Output the (X, Y) coordinate of the center of the cell containing the given text.  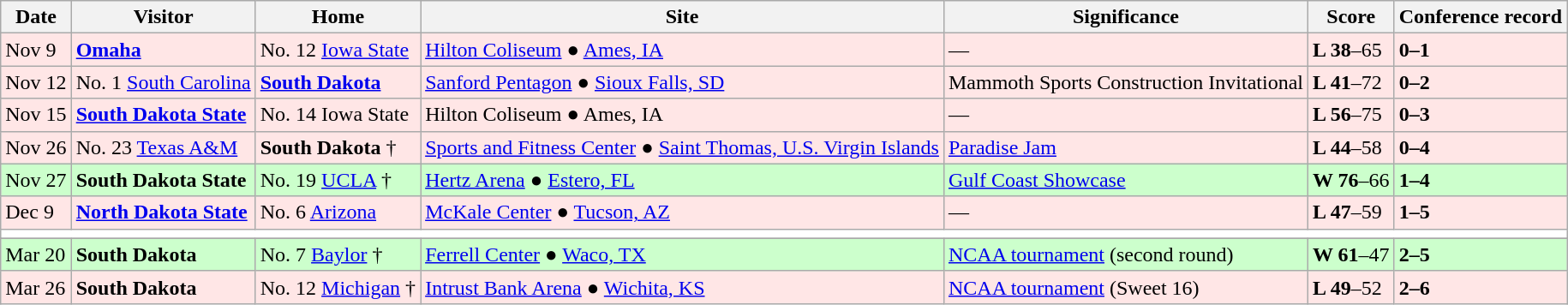
South Dakota † (338, 147)
No. 12 Iowa State (338, 50)
0–2 (1481, 82)
Nov 27 (36, 180)
No. 6 Arizona (338, 212)
Intrust Bank Arena ● Wichita, KS (682, 287)
Hertz Arena ● Estero, FL (682, 180)
W 76–66 (1350, 180)
L 47–59 (1350, 212)
Nov 12 (36, 82)
No. 1 South Carolina (163, 82)
L 38–65 (1350, 50)
L 44–58 (1350, 147)
2–5 (1481, 254)
Score (1350, 17)
L 41–72 (1350, 82)
1–5 (1481, 212)
Nov 15 (36, 115)
North Dakota State (163, 212)
L 56–75 (1350, 115)
0–3 (1481, 115)
No. 19 UCLA † (338, 180)
Omaha (163, 50)
NCAA tournament (second round) (1126, 254)
Conference record (1481, 17)
L 49–52 (1350, 287)
0–1 (1481, 50)
Gulf Coast Showcase (1126, 180)
Nov 9 (36, 50)
No. 14 Iowa State (338, 115)
Significance (1126, 17)
Site (682, 17)
No. 12 Michigan † (338, 287)
Mar 26 (36, 287)
No. 23 Texas A&M (163, 147)
Mar 20 (36, 254)
0–4 (1481, 147)
1–4 (1481, 180)
Dec 9 (36, 212)
Home (338, 17)
Ferrell Center ● Waco, TX (682, 254)
Visitor (163, 17)
Date (36, 17)
Sports and Fitness Center ● Saint Thomas, U.S. Virgin Islands (682, 147)
Mammoth Sports Construction Invitational (1126, 82)
2–6 (1481, 287)
NCAA tournament (Sweet 16) (1126, 287)
W 61–47 (1350, 254)
No. 7 Baylor † (338, 254)
Paradise Jam (1126, 147)
Nov 26 (36, 147)
Sanford Pentagon ● Sioux Falls, SD (682, 82)
McKale Center ● Tucson, AZ (682, 212)
